Return the [X, Y] coordinate for the center point of the cell that contains the specified text.  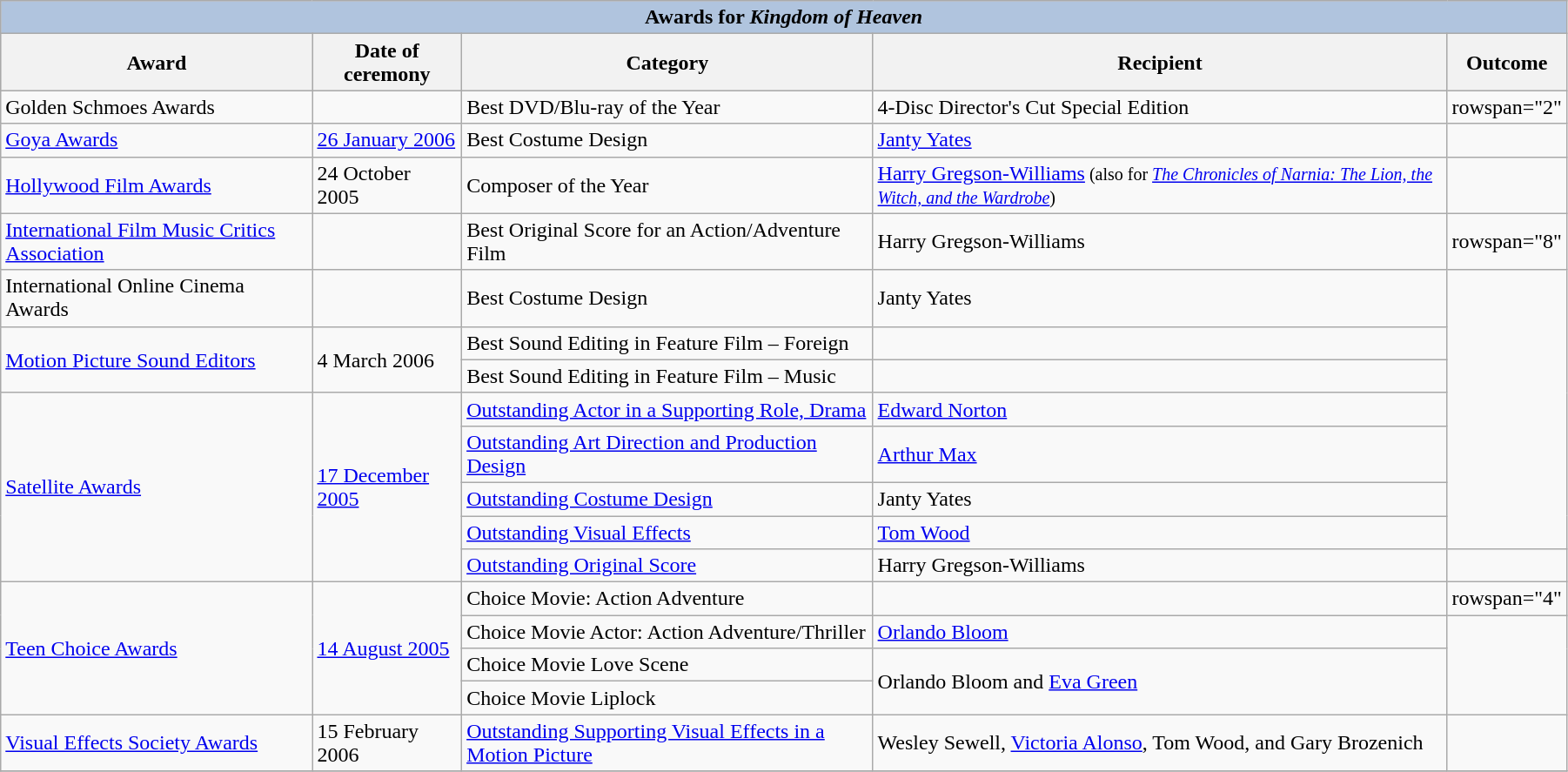
14 August 2005 [387, 648]
Best Sound Editing in Feature Film – Foreign [667, 343]
24 October 2005 [387, 185]
Harry Gregson-Williams (also for The Chronicles of Narnia: The Lion, the Witch, and the Wardrobe) [1160, 185]
Outstanding Supporting Visual Effects in a Motion Picture [667, 743]
Orlando Bloom [1160, 632]
4-Disc Director's Cut Special Edition [1160, 107]
Orlando Bloom and Eva Green [1160, 681]
Category [667, 63]
Goya Awards [157, 140]
Choice Movie Love Scene [667, 665]
rowspan="2" [1507, 107]
Hollywood Film Awards [157, 185]
Composer of the Year [667, 185]
Best Original Score for an Action/Adventure Film [667, 242]
Awards for Kingdom of Heaven [784, 17]
Outcome [1507, 63]
rowspan="4" [1507, 599]
Best DVD/Blu-ray of the Year [667, 107]
Motion Picture Sound Editors [157, 359]
Award [157, 63]
Date of ceremony [387, 63]
Choice Movie Liplock [667, 698]
Satellite Awards [157, 487]
17 December 2005 [387, 487]
Outstanding Actor in a Supporting Role, Drama [667, 409]
15 February 2006 [387, 743]
Teen Choice Awards [157, 648]
Choice Movie: Action Adventure [667, 599]
Visual Effects Society Awards [157, 743]
Edward Norton [1160, 409]
Arthur Max [1160, 454]
Golden Schmoes Awards [157, 107]
Outstanding Original Score [667, 566]
Outstanding Costume Design [667, 499]
Outstanding Art Direction and Production Design [667, 454]
Choice Movie Actor: Action Adventure/Thriller [667, 632]
Tom Wood [1160, 532]
26 January 2006 [387, 140]
Outstanding Visual Effects [667, 532]
4 March 2006 [387, 359]
Recipient [1160, 63]
Wesley Sewell, Victoria Alonso, Tom Wood, and Gary Brozenich [1160, 743]
Best Sound Editing in Feature Film – Music [667, 376]
International Online Cinema Awards [157, 298]
International Film Music Critics Association [157, 242]
rowspan="8" [1507, 242]
